Search for the cell housing the specified text and yield its [X, Y] center coordinate. 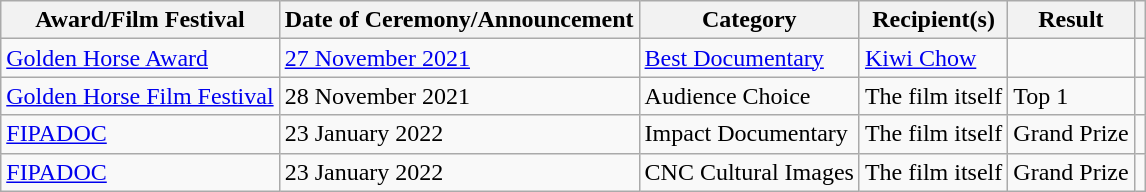
Category [749, 20]
28 November 2021 [459, 96]
Golden Horse Award [140, 58]
Golden Horse Film Festival [140, 96]
Audience Choice [749, 96]
Recipient(s) [933, 20]
Top 1 [1071, 96]
27 November 2021 [459, 58]
Best Documentary [749, 58]
Award/Film Festival [140, 20]
Kiwi Chow [933, 58]
Result [1071, 20]
Impact Documentary [749, 134]
CNC Cultural Images [749, 172]
Date of Ceremony/Announcement [459, 20]
